Determine the (X, Y) coordinate at the center of the cell enclosing the given text.  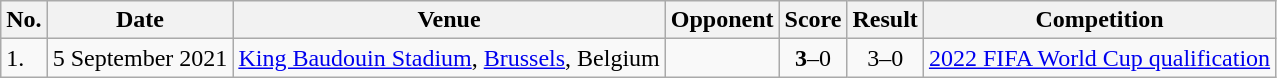
Competition (1099, 20)
1. (24, 58)
Venue (449, 20)
No. (24, 20)
Date (140, 20)
Score (813, 20)
2022 FIFA World Cup qualification (1099, 58)
Opponent (722, 20)
King Baudouin Stadium, Brussels, Belgium (449, 58)
Result (885, 20)
5 September 2021 (140, 58)
